Return the [x, y] coordinate for the center point of the cell that contains the specified text.  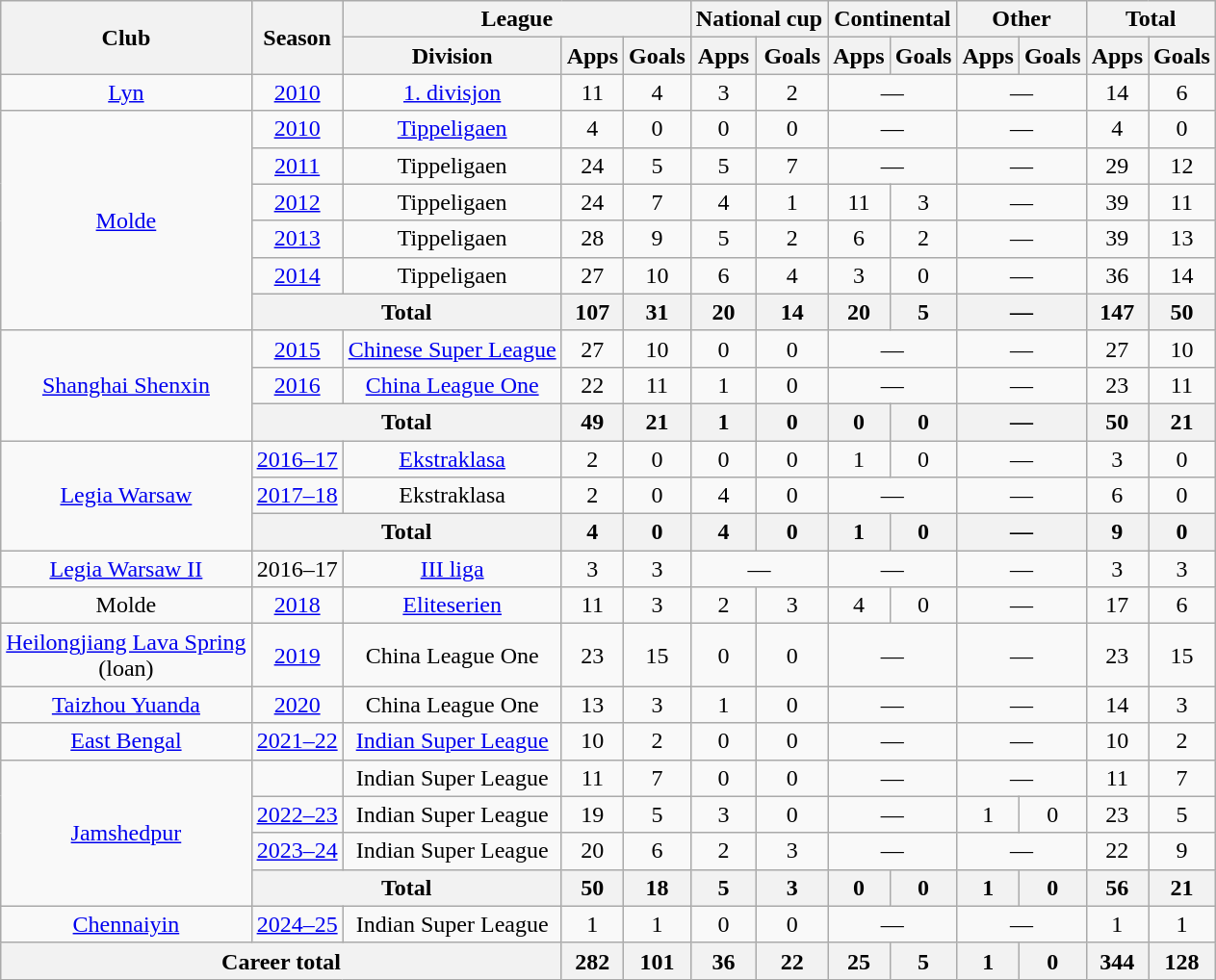
League [516, 19]
Chennaiyin [126, 924]
12 [1182, 166]
2011 [297, 166]
Heilongjiang Lava Spring (loan) [126, 655]
17 [1117, 606]
344 [1117, 961]
Legia Warsaw [126, 496]
25 [859, 961]
2020 [297, 705]
2021–22 [297, 741]
56 [1117, 888]
Legia Warsaw II [126, 569]
2019 [297, 655]
2023–24 [297, 851]
Club [126, 38]
2022–23 [297, 814]
29 [1117, 166]
Taizhou Yuanda [126, 705]
Shanghai Shenxin [126, 385]
147 [1117, 312]
Chinese Super League [453, 348]
2014 [297, 275]
19 [592, 814]
East Bengal [126, 741]
2018 [297, 606]
Lyn [126, 92]
III liga [453, 569]
128 [1182, 961]
2012 [297, 202]
2016 [297, 385]
Eliteserien [453, 606]
Division [453, 56]
1. divisjon [453, 92]
Career total [281, 961]
31 [658, 312]
Continental [893, 19]
Season [297, 38]
18 [658, 888]
2017–18 [297, 496]
2024–25 [297, 924]
101 [658, 961]
282 [592, 961]
2013 [297, 239]
National cup [759, 19]
49 [592, 422]
Other [1022, 19]
28 [592, 239]
107 [592, 312]
2015 [297, 348]
Jamshedpur [126, 833]
